Pinpoint the cell where the given text exists, returning its [X, Y] midpoint coordinate. 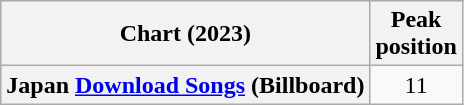
Japan Download Songs (Billboard) [186, 85]
Peakposition [416, 34]
11 [416, 85]
Chart (2023) [186, 34]
